Return (X, Y) of the center of cell containing provided text 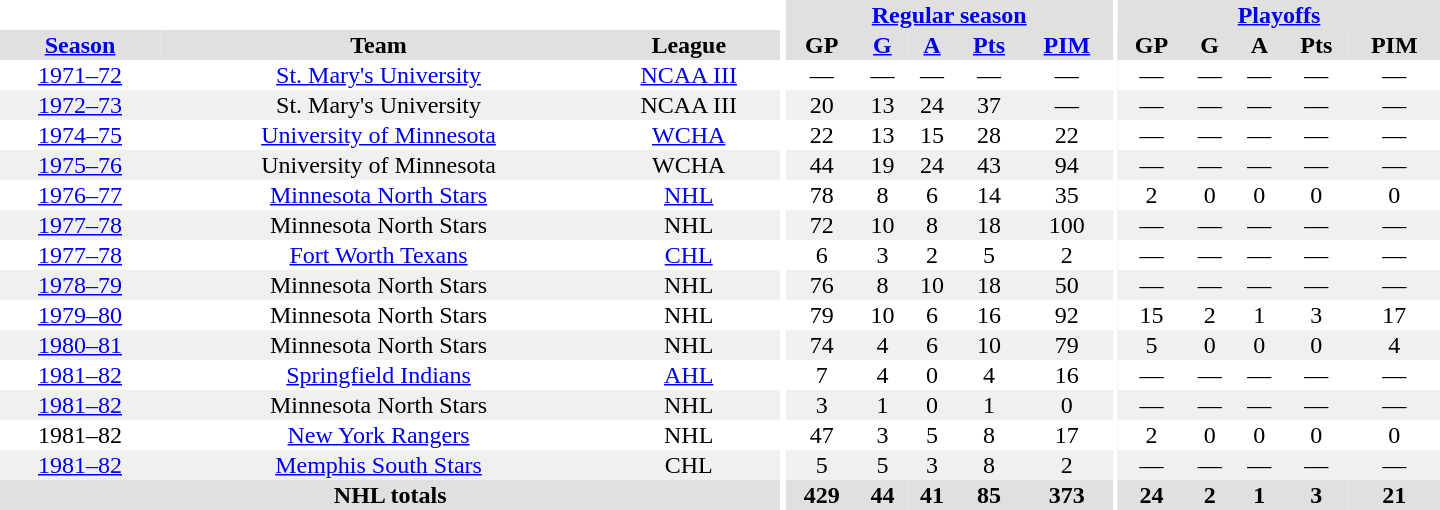
74 (822, 345)
Springfield Indians (378, 375)
1979–80 (80, 315)
AHL (688, 375)
14 (989, 195)
21 (1394, 495)
1972–73 (80, 105)
47 (822, 435)
20 (822, 105)
92 (1066, 315)
85 (989, 495)
78 (822, 195)
50 (1066, 285)
Fort Worth Texans (378, 255)
Memphis South Stars (378, 465)
37 (989, 105)
1971–72 (80, 75)
100 (1066, 225)
373 (1066, 495)
NHL totals (390, 495)
New York Rangers (378, 435)
Season (80, 45)
43 (989, 165)
35 (1066, 195)
1976–77 (80, 195)
1975–76 (80, 165)
1980–81 (80, 345)
Regular season (950, 15)
76 (822, 285)
19 (883, 165)
94 (1066, 165)
League (688, 45)
41 (932, 495)
429 (822, 495)
7 (822, 375)
Playoffs (1279, 15)
1978–79 (80, 285)
72 (822, 225)
28 (989, 135)
Team (378, 45)
1974–75 (80, 135)
